Capture the cell that displays the provided text and extract its [X, Y] central coordinate. 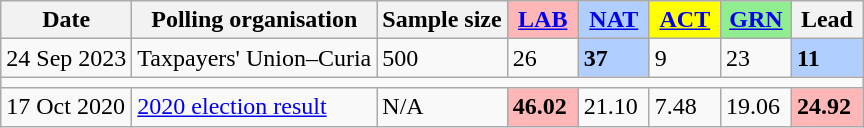
26 [542, 58]
Date [66, 20]
9 [684, 58]
Polling organisation [254, 20]
NAT [614, 20]
Taxpayers' Union–Curia [254, 58]
7.48 [684, 107]
11 [826, 58]
19.06 [756, 107]
24 Sep 2023 [66, 58]
21.10 [614, 107]
Lead [826, 20]
500 [442, 58]
23 [756, 58]
Sample size [442, 20]
46.02 [542, 107]
37 [614, 58]
N/A [442, 107]
ACT [684, 20]
17 Oct 2020 [66, 107]
GRN [756, 20]
2020 election result [254, 107]
LAB [542, 20]
24.92 [826, 107]
